Locate the cell with the specified text and output its (x, y) center coordinate. 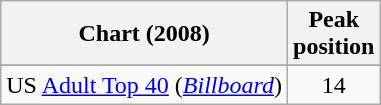
Chart (2008) (144, 34)
US Adult Top 40 (Billboard) (144, 85)
Peakposition (334, 34)
14 (334, 85)
